Find where the given text appears and provide that cell's center as [x, y] coordinate. 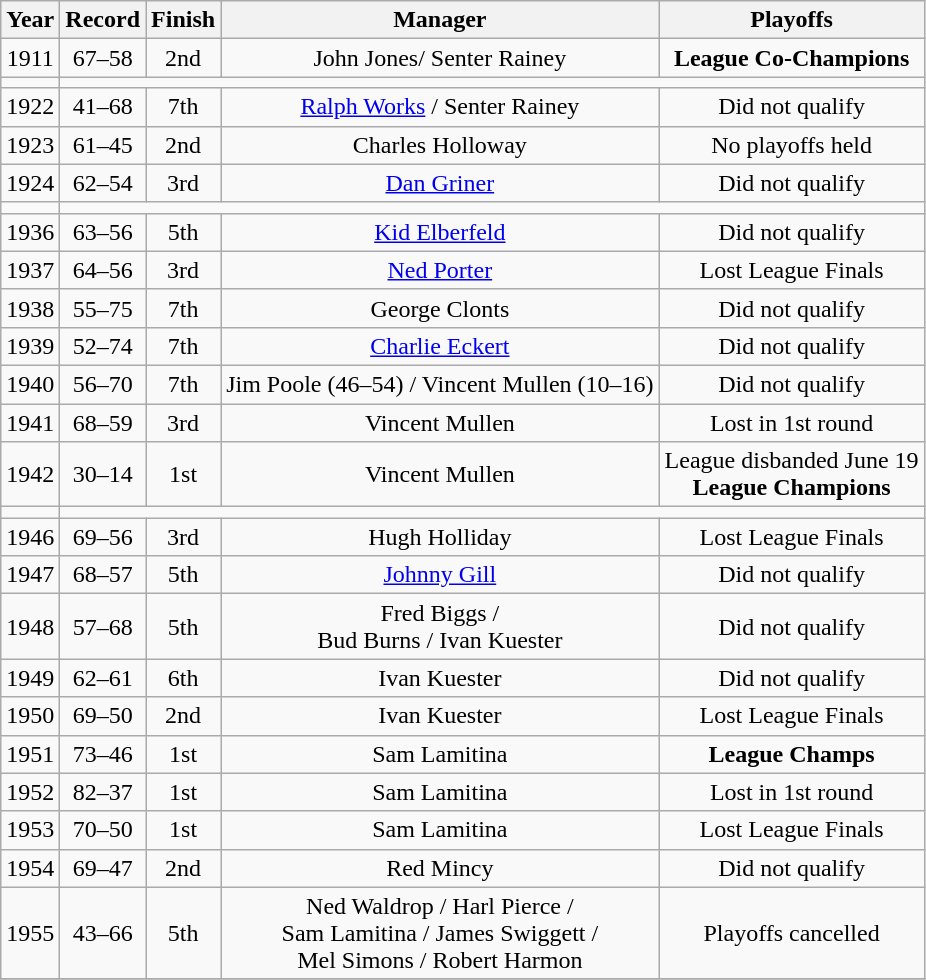
69–56 [103, 537]
Playoffs cancelled [792, 933]
Finish [184, 20]
41–68 [103, 107]
Jim Poole (46–54) / Vincent Mullen (10–16) [440, 384]
57–68 [103, 626]
62–61 [103, 678]
55–75 [103, 308]
Year [30, 20]
1949 [30, 678]
Hugh Holliday [440, 537]
1936 [30, 232]
1947 [30, 575]
Charlie Eckert [440, 346]
John Jones/ Senter Rainey [440, 58]
64–56 [103, 270]
61–45 [103, 145]
1952 [30, 792]
67–58 [103, 58]
Dan Griner [440, 183]
1941 [30, 423]
Manager [440, 20]
League Champs [792, 754]
Charles Holloway [440, 145]
1951 [30, 754]
68–59 [103, 423]
1937 [30, 270]
56–70 [103, 384]
1948 [30, 626]
Johnny Gill [440, 575]
70–50 [103, 830]
82–37 [103, 792]
69–47 [103, 868]
43–66 [103, 933]
1938 [30, 308]
No playoffs held [792, 145]
Ned Waldrop / Harl Pierce / Sam Lamitina / James Swiggett / Mel Simons / Robert Harmon [440, 933]
George Clonts [440, 308]
69–50 [103, 716]
1955 [30, 933]
Ned Porter [440, 270]
League Co-Champions [792, 58]
Playoffs [792, 20]
Ralph Works / Senter Rainey [440, 107]
1939 [30, 346]
1946 [30, 537]
6th [184, 678]
Fred Biggs / Bud Burns / Ivan Kuester [440, 626]
63–56 [103, 232]
Kid Elberfeld [440, 232]
1953 [30, 830]
1911 [30, 58]
62–54 [103, 183]
73–46 [103, 754]
1924 [30, 183]
1950 [30, 716]
Record [103, 20]
1954 [30, 868]
1923 [30, 145]
1942 [30, 474]
52–74 [103, 346]
68–57 [103, 575]
30–14 [103, 474]
1922 [30, 107]
1940 [30, 384]
League disbanded June 19League Champions [792, 474]
Red Mincy [440, 868]
